Detect which cell encompasses the target text, then output its [x, y] center coordinate. 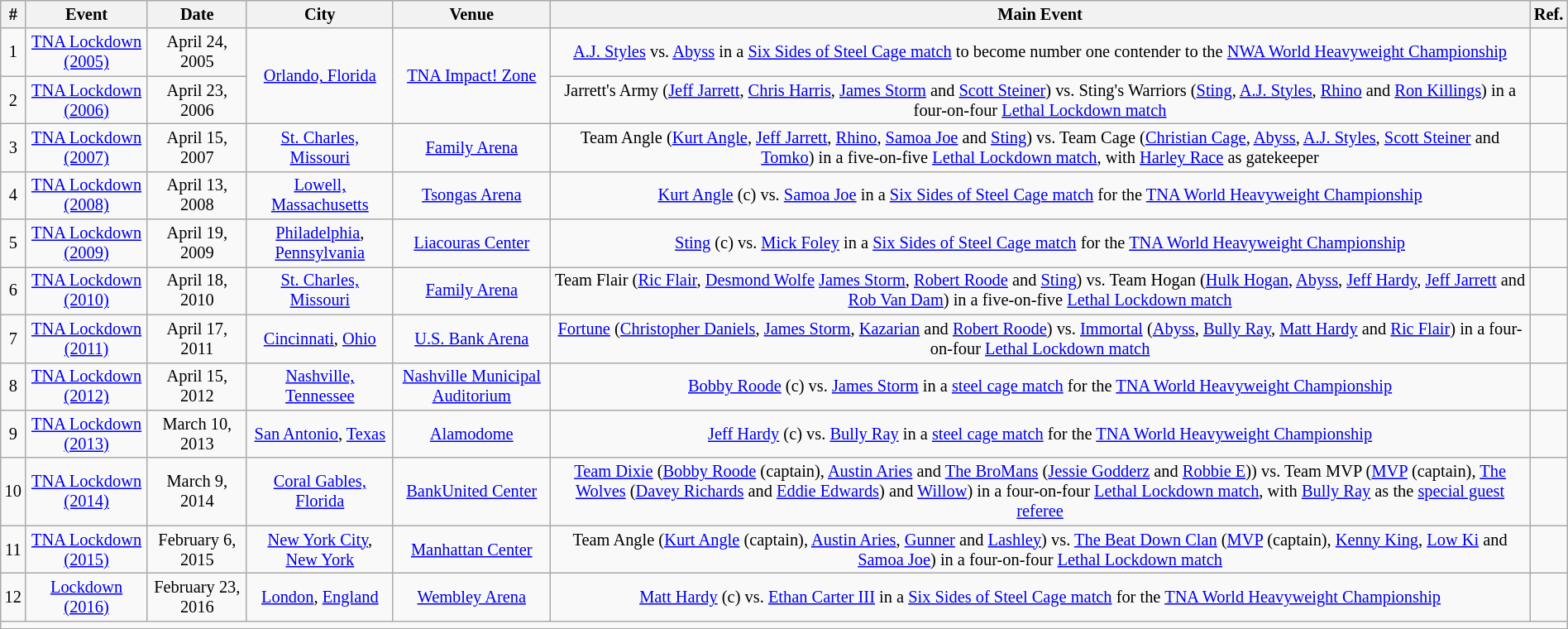
February 23, 2016 [197, 597]
U.S. Bank Arena [471, 339]
April 13, 2008 [197, 195]
April 15, 2007 [197, 147]
7 [13, 339]
TNA Lockdown (2007) [86, 147]
Coral Gables, Florida [319, 492]
6 [13, 290]
April 19, 2009 [197, 243]
April 15, 2012 [197, 387]
March 9, 2014 [197, 492]
March 10, 2013 [197, 434]
TNA Lockdown (2015) [86, 550]
Nashville, Tennessee [319, 387]
Lockdown (2016) [86, 597]
London, England [319, 597]
Alamodome [471, 434]
Manhattan Center [471, 550]
TNA Lockdown (2008) [86, 195]
TNA Lockdown (2012) [86, 387]
City [319, 14]
Orlando, Florida [319, 76]
Cincinnati, Ohio [319, 339]
BankUnited Center [471, 492]
TNA Lockdown (2013) [86, 434]
10 [13, 492]
Nashville Municipal Auditorium [471, 387]
Lowell, Massachusetts [319, 195]
April 17, 2011 [197, 339]
Venue [471, 14]
Event [86, 14]
Main Event [1040, 14]
1 [13, 52]
TNA Lockdown (2014) [86, 492]
TNA Lockdown (2006) [86, 100]
Philadelphia, Pennsylvania [319, 243]
Jeff Hardy (c) vs. Bully Ray in a steel cage match for the TNA World Heavyweight Championship [1040, 434]
Liacouras Center [471, 243]
Kurt Angle (c) vs. Samoa Joe in a Six Sides of Steel Cage match for the TNA World Heavyweight Championship [1040, 195]
11 [13, 550]
A.J. Styles vs. Abyss in a Six Sides of Steel Cage match to become number one contender to the NWA World Heavyweight Championship [1040, 52]
9 [13, 434]
3 [13, 147]
8 [13, 387]
Sting (c) vs. Mick Foley in a Six Sides of Steel Cage match for the TNA World Heavyweight Championship [1040, 243]
5 [13, 243]
TNA Lockdown (2010) [86, 290]
4 [13, 195]
San Antonio, Texas [319, 434]
April 18, 2010 [197, 290]
TNA Lockdown (2009) [86, 243]
Ref. [1548, 14]
TNA Lockdown (2011) [86, 339]
New York City, New York [319, 550]
Date [197, 14]
# [13, 14]
Tsongas Arena [471, 195]
April 24, 2005 [197, 52]
Wembley Arena [471, 597]
TNA Impact! Zone [471, 76]
Bobby Roode (c) vs. James Storm in a steel cage match for the TNA World Heavyweight Championship [1040, 387]
February 6, 2015 [197, 550]
Matt Hardy (c) vs. Ethan Carter III in a Six Sides of Steel Cage match for the TNA World Heavyweight Championship [1040, 597]
April 23, 2006 [197, 100]
TNA Lockdown (2005) [86, 52]
12 [13, 597]
2 [13, 100]
